Return [x, y] of the center of cell containing provided text 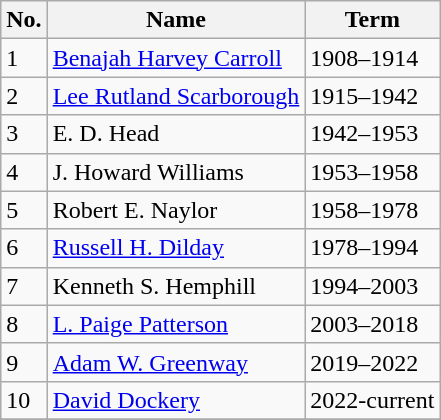
Benajah Harvey Carroll [176, 58]
10 [24, 400]
J. Howard Williams [176, 172]
2003–2018 [372, 324]
Lee Rutland Scarborough [176, 96]
1 [24, 58]
1953–1958 [372, 172]
7 [24, 286]
David Dockery [176, 400]
1942–1953 [372, 134]
1958–1978 [372, 210]
No. [24, 20]
L. Paige Patterson [176, 324]
4 [24, 172]
1915–1942 [372, 96]
9 [24, 362]
E. D. Head [176, 134]
1908–1914 [372, 58]
2022-current [372, 400]
Adam W. Greenway [176, 362]
1994–2003 [372, 286]
5 [24, 210]
3 [24, 134]
Name [176, 20]
8 [24, 324]
Term [372, 20]
6 [24, 248]
1978–1994 [372, 248]
Robert E. Naylor [176, 210]
2019–2022 [372, 362]
2 [24, 96]
Kenneth S. Hemphill [176, 286]
Russell H. Dilday [176, 248]
